Return (x, y) of the center of cell containing provided text 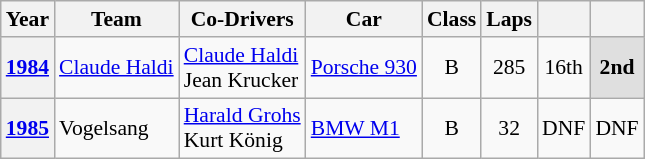
Car (364, 19)
Co-Drivers (242, 19)
16th (564, 68)
Claude Haldi (116, 68)
285 (509, 68)
Team (116, 19)
Vogelsang (116, 128)
1984 (28, 68)
2nd (616, 68)
Porsche 930 (364, 68)
Claude Haldi Jean Krucker (242, 68)
32 (509, 128)
1985 (28, 128)
Year (28, 19)
Harald Grohs Kurt König (242, 128)
BMW M1 (364, 128)
Laps (509, 19)
Class (452, 19)
